Extract the (X, Y) coordinate from the center of the cell holding the provided text.  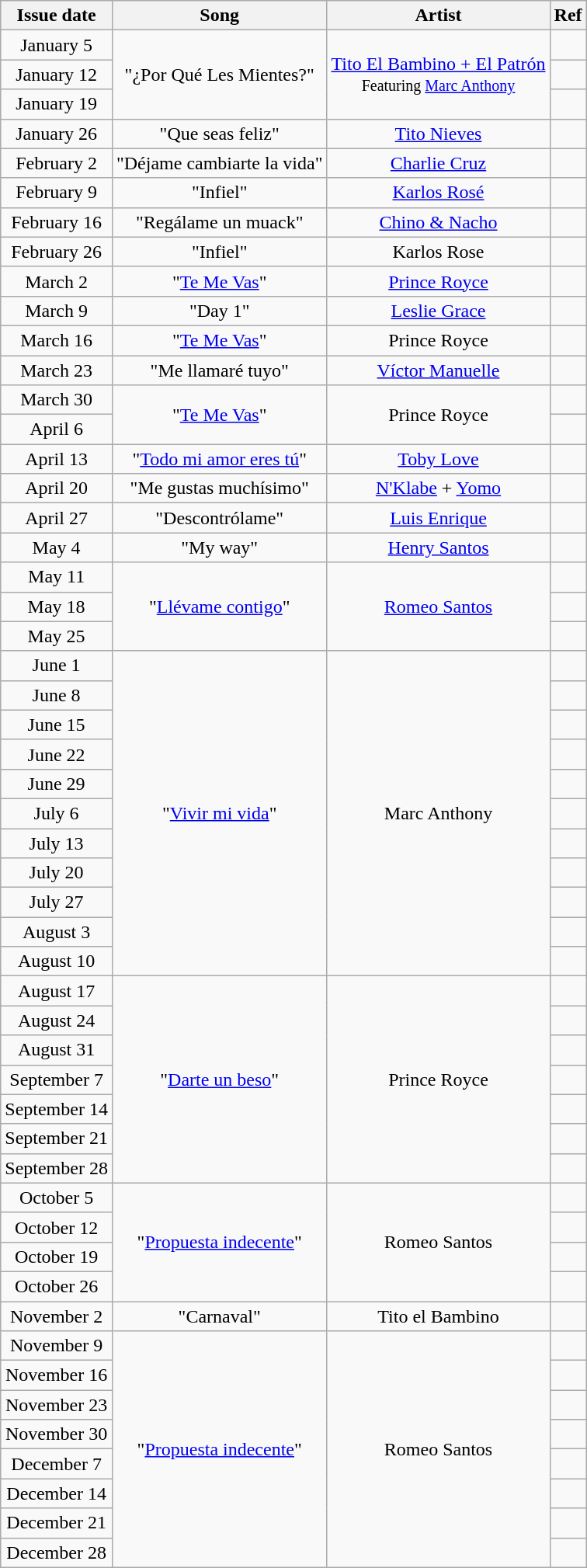
"¿Por Qué Les Mientes?" (219, 75)
March 16 (57, 340)
Ref (568, 16)
March 30 (57, 400)
February 26 (57, 252)
"Me gustas muchísimo" (219, 488)
"Day 1" (219, 311)
March 9 (57, 311)
January 26 (57, 134)
Tito Nieves (438, 134)
November 23 (57, 1405)
October 12 (57, 1227)
"Regálame un muack" (219, 222)
July 13 (57, 843)
Tito el Bambino (438, 1316)
Víctor Manuelle (438, 370)
June 15 (57, 725)
Karlos Rosé (438, 193)
July 20 (57, 873)
August 3 (57, 932)
October 26 (57, 1286)
November 9 (57, 1346)
December 28 (57, 1552)
May 25 (57, 636)
March 23 (57, 370)
April 27 (57, 518)
October 5 (57, 1198)
January 19 (57, 104)
April 13 (57, 459)
February 9 (57, 193)
N'Klabe + Yomo (438, 488)
"Vivir mi vida" (219, 814)
Song (219, 16)
September 28 (57, 1168)
"Que seas feliz" (219, 134)
December 14 (57, 1493)
May 4 (57, 548)
"Me llamaré tuyo" (219, 370)
"Llévame contigo" (219, 607)
August 10 (57, 961)
December 21 (57, 1523)
September 7 (57, 1080)
April 20 (57, 488)
June 1 (57, 666)
Leslie Grace (438, 311)
September 14 (57, 1109)
November 16 (57, 1375)
Charlie Cruz (438, 163)
Karlos Rose (438, 252)
July 27 (57, 902)
December 7 (57, 1464)
Marc Anthony (438, 814)
June 29 (57, 784)
Toby Love (438, 459)
Artist (438, 16)
"Déjame cambiarte la vida" (219, 163)
Luis Enrique (438, 518)
February 16 (57, 222)
February 2 (57, 163)
August 31 (57, 1050)
November 30 (57, 1434)
May 18 (57, 607)
"Descontrólame" (219, 518)
August 24 (57, 1020)
June 8 (57, 695)
August 17 (57, 991)
"Todo mi amor eres tú" (219, 459)
October 19 (57, 1257)
Henry Santos (438, 548)
"Carnaval" (219, 1316)
March 2 (57, 281)
September 21 (57, 1139)
January 12 (57, 75)
"Darte un beso" (219, 1080)
May 11 (57, 577)
June 22 (57, 754)
November 2 (57, 1316)
Tito El Bambino + El Patrón Featuring Marc Anthony (438, 75)
April 6 (57, 429)
"My way" (219, 548)
Issue date (57, 16)
July 6 (57, 813)
January 5 (57, 45)
Chino & Nacho (438, 222)
